Return (X, Y) of the center of cell containing provided text 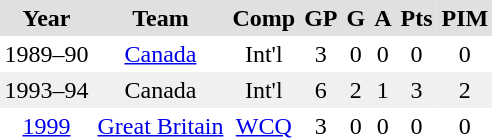
Pts (416, 18)
2 (356, 90)
1 (383, 90)
1989–90 (46, 54)
GP (321, 18)
1993–94 (46, 90)
G (356, 18)
A (383, 18)
Year (46, 18)
Comp (264, 18)
6 (321, 90)
Team (160, 18)
